Find where the given text appears and provide that cell's center as (X, Y) coordinate. 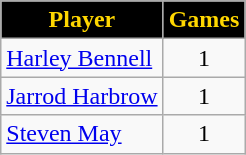
Jarrod Harbrow (82, 96)
Games (204, 20)
Harley Bennell (82, 58)
Player (82, 20)
Steven May (82, 134)
